Locate the cell with the specified text and output its [x, y] center coordinate. 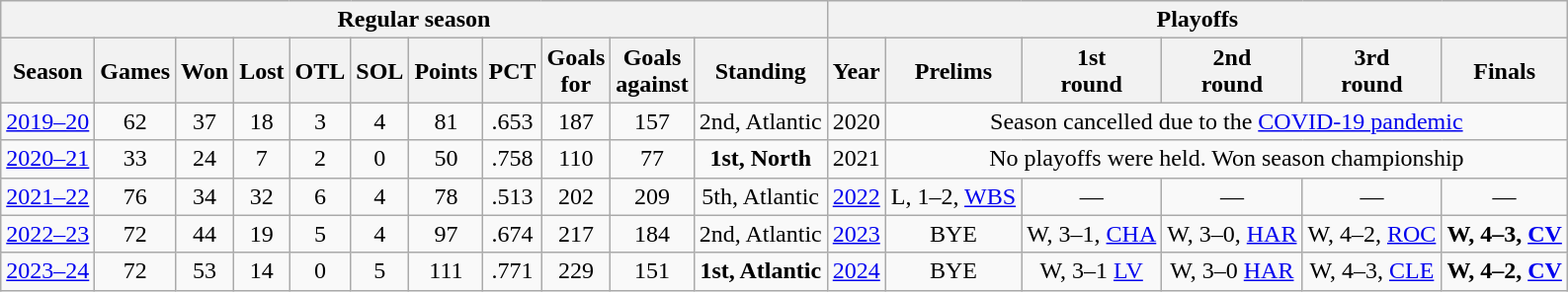
Year [856, 71]
Season [47, 71]
44 [206, 234]
81 [447, 121]
Playoffs [1197, 20]
229 [576, 271]
18 [262, 121]
Prelims [952, 71]
2022–23 [47, 234]
2021–22 [47, 196]
W, 4–2, CV [1505, 271]
.771 [512, 271]
110 [576, 159]
19 [262, 234]
Goalsagainst [652, 71]
97 [447, 234]
2020–21 [47, 159]
202 [576, 196]
Games [135, 71]
OTL [320, 71]
2021 [856, 159]
24 [206, 159]
217 [576, 234]
2024 [856, 271]
3rdround [1371, 71]
77 [652, 159]
2023 [856, 234]
W, 3–0, HAR [1232, 234]
Won [206, 71]
32 [262, 196]
SOL [379, 71]
2 [320, 159]
W, 4–2, ROC [1371, 234]
14 [262, 271]
Standing [761, 71]
.674 [512, 234]
1stround [1092, 71]
209 [652, 196]
Points [447, 71]
L, 1–2, WBS [952, 196]
37 [206, 121]
Finals [1505, 71]
1st, Atlantic [761, 271]
187 [576, 121]
Lost [262, 71]
.653 [512, 121]
151 [652, 271]
78 [447, 196]
W, 3–0 HAR [1232, 271]
2022 [856, 196]
No playoffs were held. Won season championship [1226, 159]
53 [206, 271]
33 [135, 159]
W, 4–3, CV [1505, 234]
W, 3–1 LV [1092, 271]
6 [320, 196]
W, 4–3, CLE [1371, 271]
1st, North [761, 159]
157 [652, 121]
.513 [512, 196]
111 [447, 271]
2ndround [1232, 71]
62 [135, 121]
2019–20 [47, 121]
184 [652, 234]
.758 [512, 159]
Season cancelled due to the COVID-19 pandemic [1226, 121]
PCT [512, 71]
5th, Atlantic [761, 196]
Goalsfor [576, 71]
34 [206, 196]
W, 3–1, CHA [1092, 234]
2023–24 [47, 271]
Regular season [414, 20]
50 [447, 159]
2020 [856, 121]
3 [320, 121]
7 [262, 159]
76 [135, 196]
